Locate the cell with the specified text and output its [x, y] center coordinate. 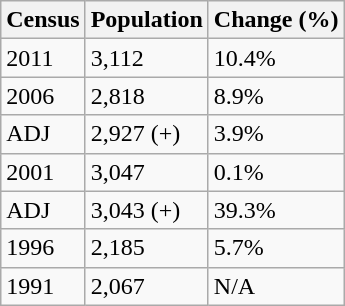
5.7% [276, 248]
3,112 [146, 58]
2,818 [146, 96]
N/A [276, 286]
2006 [43, 96]
2001 [43, 172]
Census [43, 20]
3,043 (+) [146, 210]
2,067 [146, 286]
39.3% [276, 210]
8.9% [276, 96]
10.4% [276, 58]
3,047 [146, 172]
Change (%) [276, 20]
2011 [43, 58]
3.9% [276, 134]
1996 [43, 248]
2,927 (+) [146, 134]
2,185 [146, 248]
Population [146, 20]
1991 [43, 286]
0.1% [276, 172]
